Capture the cell that displays the provided text and extract its [X, Y] central coordinate. 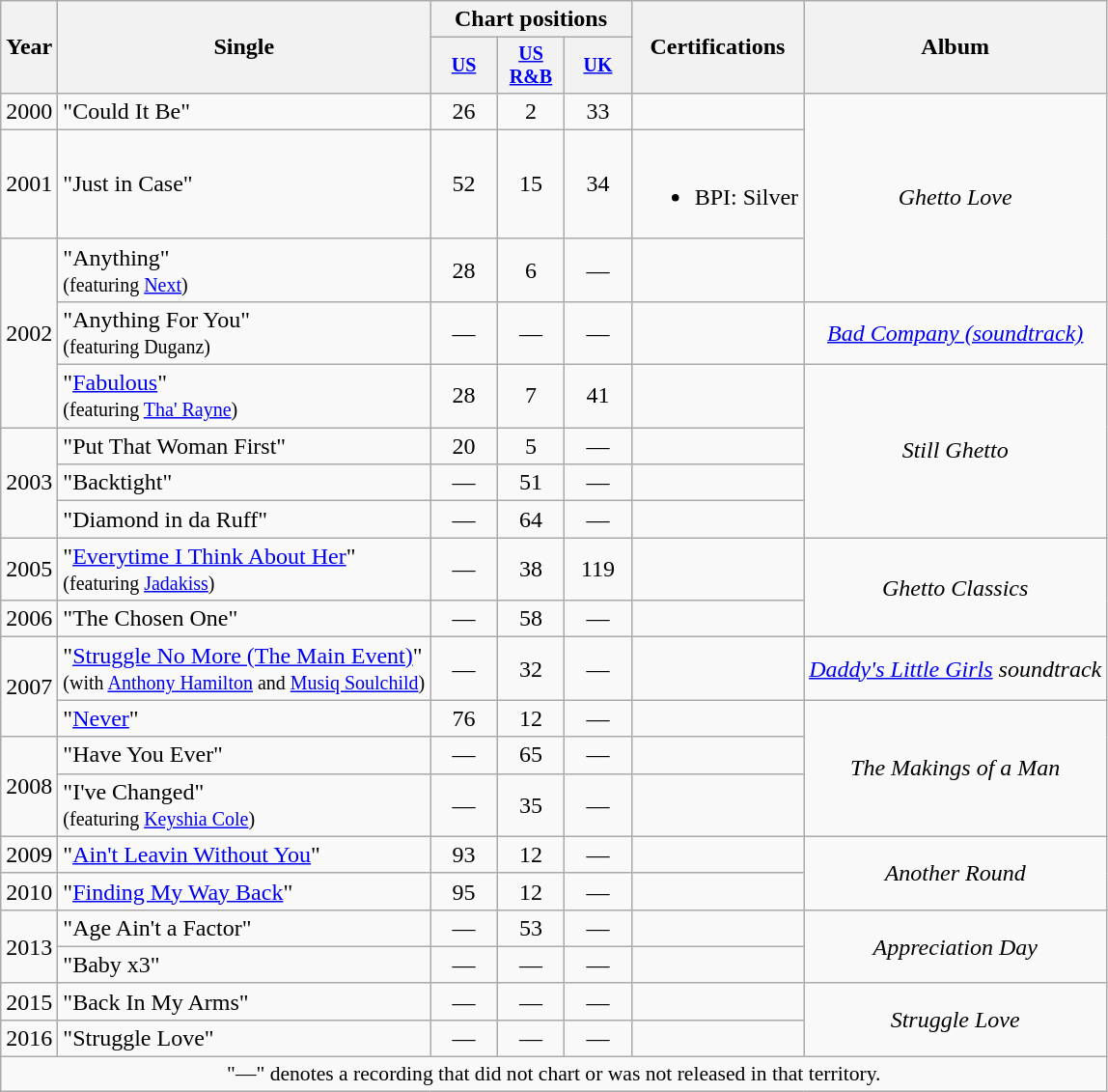
"Backtight" [244, 483]
Year [29, 47]
"Diamond in da Ruff" [244, 519]
2015 [29, 1001]
93 [463, 854]
Another Round [956, 873]
"Anything For You"(featuring Duganz) [244, 332]
41 [598, 396]
"Age Ain't a Factor" [244, 928]
15 [531, 183]
Certifications [717, 47]
33 [598, 111]
51 [531, 483]
"Fabulous" (featuring Tha' Rayne) [244, 396]
2007 [29, 687]
2016 [29, 1038]
7 [531, 396]
2 [531, 111]
"Put That Woman First" [244, 446]
Ghetto Classics [956, 587]
2000 [29, 111]
Ghetto Love [956, 197]
2010 [29, 891]
USR&B [531, 66]
26 [463, 111]
119 [598, 570]
58 [531, 619]
2013 [29, 946]
"Finding My Way Back" [244, 891]
20 [463, 446]
64 [531, 519]
95 [463, 891]
BPI: Silver [717, 183]
"I've Changed" (featuring Keyshia Cole) [244, 805]
2001 [29, 183]
Appreciation Day [956, 946]
"Baby x3" [244, 965]
"Back In My Arms" [244, 1001]
35 [531, 805]
52 [463, 183]
2006 [29, 619]
Bad Company (soundtrack) [956, 332]
2002 [29, 332]
5 [531, 446]
"—" denotes a recording that did not chart or was not released in that territory. [554, 1075]
65 [531, 755]
The Makings of a Man [956, 769]
"Everytime I Think About Her" (featuring Jadakiss) [244, 570]
53 [531, 928]
"Ain't Leavin Without You" [244, 854]
Daddy's Little Girls soundtrack [956, 668]
"The Chosen One" [244, 619]
"Have You Ever" [244, 755]
"Anything" (featuring Next) [244, 270]
"Just in Case" [244, 183]
76 [463, 718]
32 [531, 668]
2003 [29, 483]
Single [244, 47]
6 [531, 270]
US [463, 66]
38 [531, 570]
Album [956, 47]
Still Ghetto [956, 452]
"Struggle Love" [244, 1038]
"Struggle No More (The Main Event)" (with Anthony Hamilton and Musiq Soulchild) [244, 668]
34 [598, 183]
Struggle Love [956, 1020]
UK [598, 66]
"Never" [244, 718]
Chart positions [531, 19]
2008 [29, 786]
2009 [29, 854]
2005 [29, 570]
"Could It Be" [244, 111]
